Extract the (x, y) coordinate from the center of the cell holding the provided text.  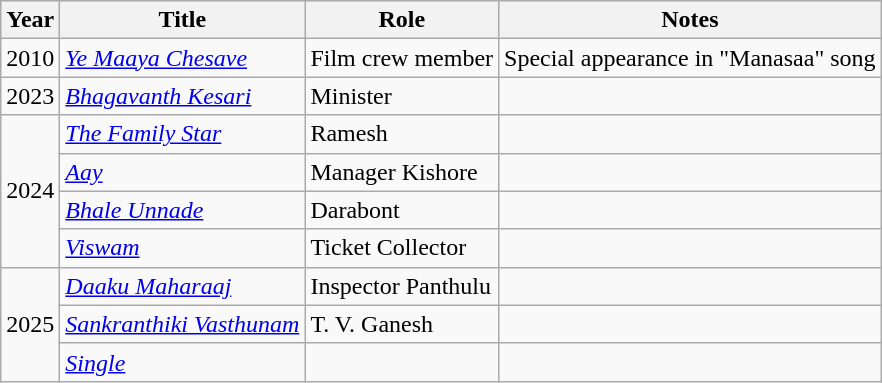
Title (182, 20)
Year (30, 20)
Special appearance in "Manasaa" song (690, 58)
Bhale Unnade (182, 210)
The Family Star (182, 134)
Film crew member (402, 58)
Bhagavanth Kesari (182, 96)
Darabont (402, 210)
Ye Maaya Chesave (182, 58)
2024 (30, 191)
Minister (402, 96)
Daaku Maharaaj (182, 286)
2010 (30, 58)
Sankranthiki Vasthunam (182, 324)
Ticket Collector (402, 248)
Single (182, 362)
Viswam (182, 248)
Role (402, 20)
Ramesh (402, 134)
Aay (182, 172)
2025 (30, 324)
Notes (690, 20)
Manager Kishore (402, 172)
T. V. Ganesh (402, 324)
2023 (30, 96)
Inspector Panthulu (402, 286)
